Output the [X, Y] coordinate of the center of the cell containing the given text.  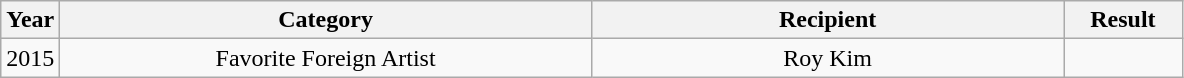
Favorite Foreign Artist [326, 58]
Roy Kim [827, 58]
2015 [30, 58]
Category [326, 20]
Result [1123, 20]
Year [30, 20]
Recipient [827, 20]
